Locate the cell with the specified text and output its [x, y] center coordinate. 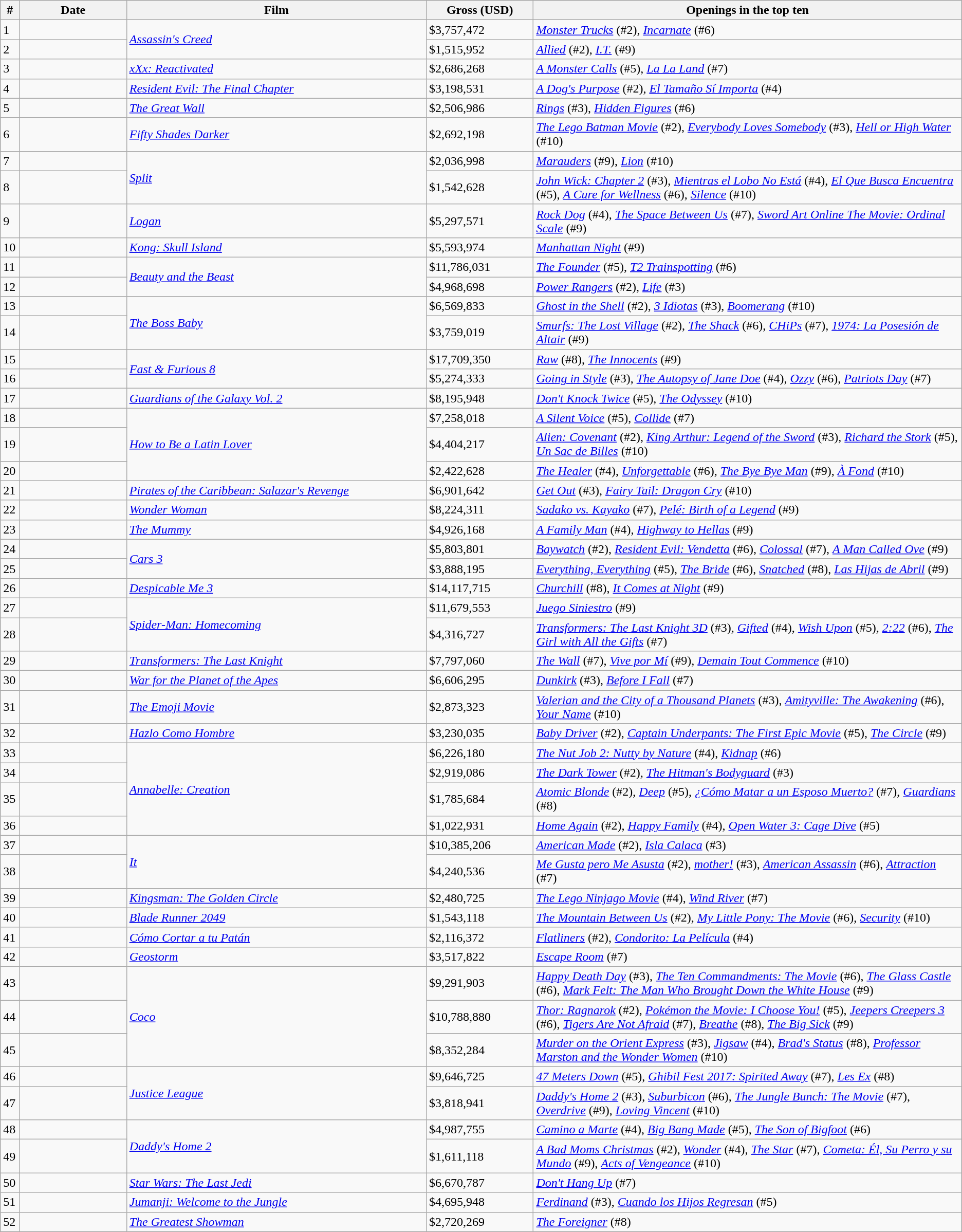
$8,224,311 [480, 510]
War for the Planet of the Apes [276, 681]
$7,258,018 [480, 418]
Raw (#8), The Innocents (#9) [747, 359]
Rock Dog (#4), The Space Between Us (#7), Sword Art Online The Movie: Ordinal Scale (#9) [747, 221]
$6,569,833 [480, 306]
$2,506,986 [480, 108]
A Bad Moms Christmas (#2), Wonder (#4), The Star (#7), Cometa: Él, Su Perro y su Mundo (#9), Acts of Vengeance (#10) [747, 1156]
$8,352,284 [480, 1051]
$1,022,931 [480, 825]
13 [10, 306]
$2,692,198 [480, 135]
11 [10, 267]
Atomic Blonde (#2), Deep (#5), ¿Cómo Matar a un Esposo Muerto? (#7), Guardians (#8) [747, 799]
$3,230,035 [480, 733]
$5,803,801 [480, 549]
American Made (#2), Isla Calaca (#3) [747, 845]
49 [10, 1156]
$4,926,168 [480, 529]
18 [10, 418]
5 [10, 108]
Escape Room (#7) [747, 957]
$4,240,536 [480, 872]
Coco [276, 1017]
10 [10, 247]
27 [10, 608]
29 [10, 661]
How to Be a Latin Lover [276, 444]
12 [10, 286]
It [276, 861]
$1,611,118 [480, 1156]
1 [10, 30]
A Dog's Purpose (#2), El Tamaño Sí Importa (#4) [747, 88]
Daddy's Home 2 [276, 1146]
$14,117,715 [480, 588]
Transformers: The Last Knight [276, 661]
Allied (#2), I.T. (#9) [747, 49]
4 [10, 88]
$4,695,948 [480, 1202]
Justice League [276, 1094]
Cars 3 [276, 559]
Split [276, 178]
The Healer (#4), Unforgettable (#6), The Bye Bye Man (#9), À Fond (#10) [747, 471]
26 [10, 588]
30 [10, 681]
The Great Wall [276, 108]
$3,888,195 [480, 568]
28 [10, 634]
Wonder Woman [276, 510]
$1,543,118 [480, 917]
Fifty Shades Darker [276, 135]
38 [10, 872]
Film [276, 10]
The Founder (#5), T2 Trainspotting (#6) [747, 267]
41 [10, 937]
$3,517,822 [480, 957]
$5,593,974 [480, 247]
45 [10, 1051]
Valerian and the City of a Thousand Planets (#3), Amityville: The Awakening (#6), Your Name (#10) [747, 707]
47 [10, 1103]
$11,679,553 [480, 608]
40 [10, 917]
43 [10, 983]
Churchill (#8), It Comes at Night (#9) [747, 588]
19 [10, 444]
17 [10, 398]
Kingsman: The Golden Circle [276, 898]
32 [10, 733]
$6,901,642 [480, 490]
# [10, 10]
Dunkirk (#3), Before I Fall (#7) [747, 681]
Star Wars: The Last Jedi [276, 1183]
33 [10, 753]
A Silent Voice (#5), Collide (#7) [747, 418]
3 [10, 69]
Pirates of the Caribbean: Salazar's Revenge [276, 490]
Beauty and the Beast [276, 277]
Ferdinand (#3), Cuando los Hijos Regresan (#5) [747, 1202]
A Monster Calls (#5), La La Land (#7) [747, 69]
$9,646,725 [480, 1077]
$9,291,903 [480, 983]
$4,968,698 [480, 286]
Spider-Man: Homecoming [276, 624]
$6,226,180 [480, 753]
Assassin's Creed [276, 40]
The Foreigner (#8) [747, 1222]
$1,785,684 [480, 799]
The Greatest Showman [276, 1222]
44 [10, 1017]
Sadako vs. Kayako (#7), Pelé: Birth of a Legend (#9) [747, 510]
Kong: Skull Island [276, 247]
Logan [276, 221]
Baywatch (#2), Resident Evil: Vendetta (#6), Colossal (#7), A Man Called Ove (#9) [747, 549]
Manhattan Night (#9) [747, 247]
31 [10, 707]
39 [10, 898]
Gross (USD) [480, 10]
42 [10, 957]
$2,036,998 [480, 161]
Ghost in the Shell (#2), 3 Idiotas (#3), Boomerang (#10) [747, 306]
Power Rangers (#2), Life (#3) [747, 286]
Openings in the top ten [747, 10]
Murder on the Orient Express (#3), Jigsaw (#4), Brad's Status (#8), Professor Marston and the Wonder Women (#10) [747, 1051]
Flatliners (#2), Condorito: La Película (#4) [747, 937]
7 [10, 161]
8 [10, 187]
John Wick: Chapter 2 (#3), Mientras el Lobo No Está (#4), El Que Busca Encuentra (#5), A Cure for Wellness (#6), Silence (#10) [747, 187]
51 [10, 1202]
A Family Man (#4), Highway to Hellas (#9) [747, 529]
Marauders (#9), Lion (#10) [747, 161]
Date [73, 10]
The Dark Tower (#2), The Hitman's Bodyguard (#3) [747, 773]
20 [10, 471]
46 [10, 1077]
$1,542,628 [480, 187]
Happy Death Day (#3), The Ten Commandments: The Movie (#6), The Glass Castle (#6), Mark Felt: The Man Who Brought Down the White House (#9) [747, 983]
Going in Style (#3), The Autopsy of Jane Doe (#4), Ozzy (#6), Patriots Day (#7) [747, 379]
$5,297,571 [480, 221]
$2,422,628 [480, 471]
$3,198,531 [480, 88]
$4,316,727 [480, 634]
47 Meters Down (#5), Ghibil Fest 2017: Spirited Away (#7), Les Ex (#8) [747, 1077]
$1,515,952 [480, 49]
16 [10, 379]
The Wall (#7), Vive por Mí (#9), Demain Tout Commence (#10) [747, 661]
2 [10, 49]
25 [10, 568]
$7,797,060 [480, 661]
Everything, Everything (#5), The Bride (#6), Snatched (#8), Las Hijas de Abril (#9) [747, 568]
23 [10, 529]
Rings (#3), Hidden Figures (#6) [747, 108]
Monster Trucks (#2), Incarnate (#6) [747, 30]
Daddy's Home 2 (#3), Suburbicon (#6), The Jungle Bunch: The Movie (#7), Overdrive (#9), Loving Vincent (#10) [747, 1103]
34 [10, 773]
Baby Driver (#2), Captain Underpants: The First Epic Movie (#5), The Circle (#9) [747, 733]
$6,670,787 [480, 1183]
Guardians of the Galaxy Vol. 2 [276, 398]
Don't Knock Twice (#5), The Odyssey (#10) [747, 398]
$2,720,269 [480, 1222]
The Boss Baby [276, 323]
21 [10, 490]
Me Gusta pero Me Asusta (#2), mother! (#3), American Assassin (#6), Attraction (#7) [747, 872]
$8,195,948 [480, 398]
Hazlo Como Hombre [276, 733]
35 [10, 799]
6 [10, 135]
Camino a Marte (#4), Big Bang Made (#5), The Son of Bigfoot (#6) [747, 1130]
$3,818,941 [480, 1103]
$17,709,350 [480, 359]
The Emoji Movie [276, 707]
$3,757,472 [480, 30]
The Lego Batman Movie (#2), Everybody Loves Somebody (#3), Hell or High Water (#10) [747, 135]
9 [10, 221]
Transformers: The Last Knight 3D (#3), Gifted (#4), Wish Upon (#5), 2:22 (#6), The Girl with All the Gifts (#7) [747, 634]
Blade Runner 2049 [276, 917]
Resident Evil: The Final Chapter [276, 88]
$10,385,206 [480, 845]
The Nut Job 2: Nutty by Nature (#4), Kidnap (#6) [747, 753]
22 [10, 510]
xXx: Reactivated [276, 69]
$4,404,217 [480, 444]
Don't Hang Up (#7) [747, 1183]
The Lego Ninjago Movie (#4), Wind River (#7) [747, 898]
48 [10, 1130]
36 [10, 825]
14 [10, 333]
Cómo Cortar a tu Patán [276, 937]
$11,786,031 [480, 267]
Jumanji: Welcome to the Jungle [276, 1202]
50 [10, 1183]
$5,274,333 [480, 379]
$4,987,755 [480, 1130]
Alien: Covenant (#2), King Arthur: Legend of the Sword (#3), Richard the Stork (#5), Un Sac de Billes (#10) [747, 444]
$2,686,268 [480, 69]
$10,788,880 [480, 1017]
Geostorm [276, 957]
$3,759,019 [480, 333]
Fast & Furious 8 [276, 369]
Home Again (#2), Happy Family (#4), Open Water 3: Cage Dive (#5) [747, 825]
$2,116,372 [480, 937]
Annabelle: Creation [276, 789]
$2,873,323 [480, 707]
37 [10, 845]
$2,480,725 [480, 898]
Get Out (#3), Fairy Tail: Dragon Cry (#10) [747, 490]
Smurfs: The Lost Village (#2), The Shack (#6), CHiPs (#7), 1974: La Posesión de Altair (#9) [747, 333]
The Mountain Between Us (#2), My Little Pony: The Movie (#6), Security (#10) [747, 917]
$2,919,086 [480, 773]
Despicable Me 3 [276, 588]
Juego Siniestro (#9) [747, 608]
24 [10, 549]
The Mummy [276, 529]
$6,606,295 [480, 681]
15 [10, 359]
Thor: Ragnarok (#2), Pokémon the Movie: I Choose You! (#5), Jeepers Creepers 3 (#6), Tigers Are Not Afraid (#7), Breathe (#8), The Big Sick (#9) [747, 1017]
52 [10, 1222]
